Find where the given text appears and provide that cell's center as (X, Y) coordinate. 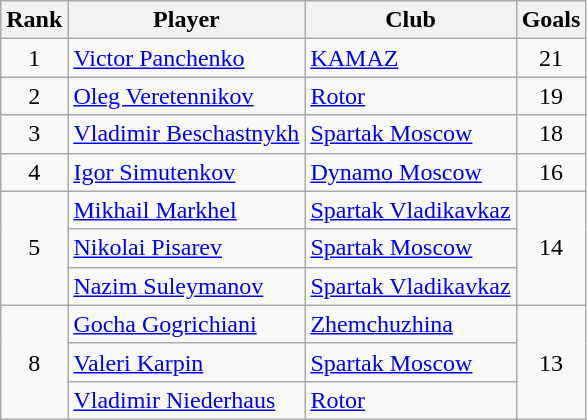
KAMAZ (410, 58)
Vladimir Beschastnykh (186, 134)
Dynamo Moscow (410, 172)
8 (34, 362)
18 (551, 134)
19 (551, 96)
Player (186, 20)
Mikhail Markhel (186, 210)
Valeri Karpin (186, 362)
Zhemchuzhina (410, 324)
14 (551, 248)
5 (34, 248)
16 (551, 172)
Gocha Gogrichiani (186, 324)
21 (551, 58)
1 (34, 58)
Rank (34, 20)
4 (34, 172)
2 (34, 96)
Oleg Veretennikov (186, 96)
13 (551, 362)
Club (410, 20)
3 (34, 134)
Nikolai Pisarev (186, 248)
Goals (551, 20)
Nazim Suleymanov (186, 286)
Igor Simutenkov (186, 172)
Victor Panchenko (186, 58)
Vladimir Niederhaus (186, 400)
